Return (X, Y) of the center of cell containing provided text 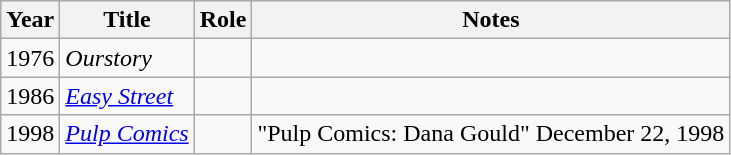
1986 (30, 96)
1998 (30, 134)
1976 (30, 58)
Title (127, 20)
Year (30, 20)
Pulp Comics (127, 134)
"Pulp Comics: Dana Gould" December 22, 1998 (491, 134)
Easy Street (127, 96)
Role (223, 20)
Ourstory (127, 58)
Notes (491, 20)
